Detect which cell encompasses the target text, then output its [x, y] center coordinate. 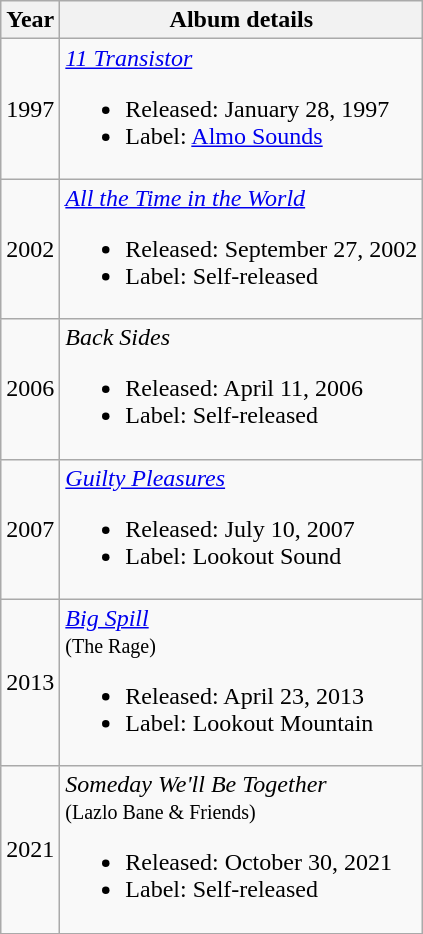
2006 [30, 389]
2013 [30, 682]
2007 [30, 529]
1997 [30, 109]
Album details [242, 20]
Big Spill (The Rage)Released: April 23, 2013Label: Lookout Mountain [242, 682]
Someday We'll Be Together (Lazlo Bane & Friends)Released: October 30, 2021Label: Self-released [242, 850]
Year [30, 20]
Back SidesReleased: April 11, 2006Label: Self-released [242, 389]
2002 [30, 249]
All the Time in the WorldReleased: September 27, 2002Label: Self-released [242, 249]
11 TransistorReleased: January 28, 1997Label: Almo Sounds [242, 109]
Guilty PleasuresReleased: July 10, 2007Label: Lookout Sound [242, 529]
2021 [30, 850]
